Capture the cell that displays the provided text and extract its (x, y) central coordinate. 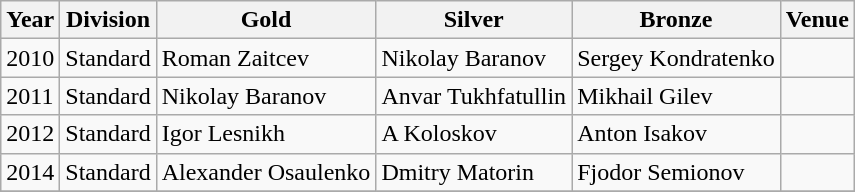
2014 (30, 172)
Roman Zaitcev (266, 58)
Venue (817, 20)
2012 (30, 134)
2011 (30, 96)
Year (30, 20)
Anvar Tukhfatullin (474, 96)
Alexander Osaulenko (266, 172)
2010 (30, 58)
Gold (266, 20)
Dmitry Matorin (474, 172)
Silver (474, 20)
Fjodor Semionov (676, 172)
Igor Lesnikh (266, 134)
Sergey Kondratenko (676, 58)
A Koloskov (474, 134)
Anton Isakov (676, 134)
Mikhail Gilev (676, 96)
Bronze (676, 20)
Division (108, 20)
